Output the [x, y] coordinate of the center of the cell containing the given text.  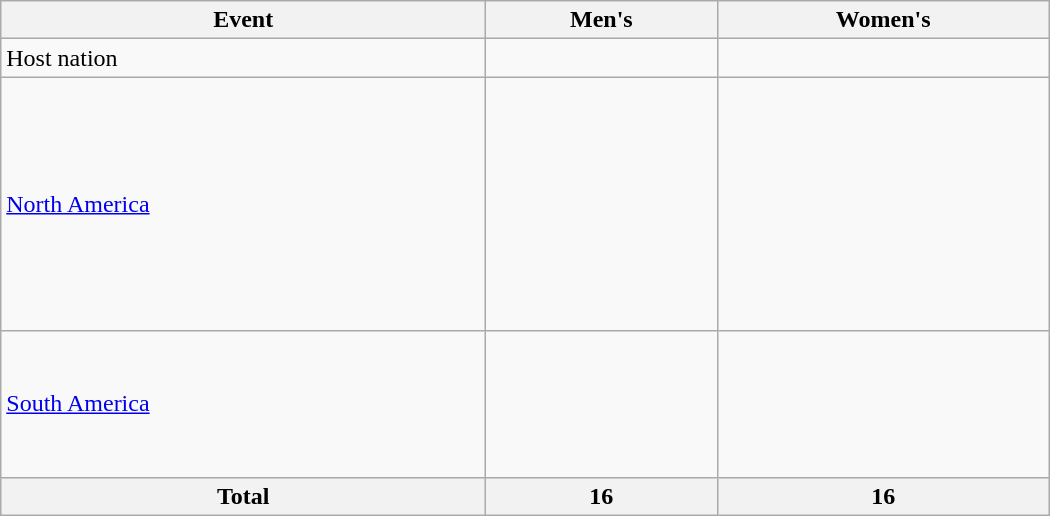
Event [244, 20]
Women's [883, 20]
North America [244, 204]
South America [244, 404]
Host nation [244, 58]
Men's [602, 20]
Total [244, 496]
